Extract the [X, Y] coordinate from the center of the cell holding the provided text.  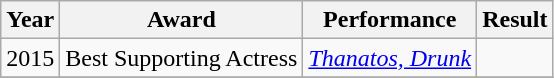
Year [30, 20]
2015 [30, 58]
Performance [390, 20]
Award [182, 20]
Best Supporting Actress [182, 58]
Result [515, 20]
Thanatos, Drunk [390, 58]
